Capture the cell that displays the provided text and extract its [X, Y] central coordinate. 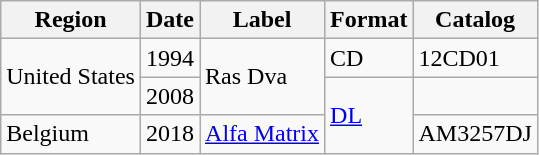
2018 [170, 134]
Format [369, 20]
United States [71, 77]
Date [170, 20]
Ras Dva [262, 77]
Catalog [475, 20]
Belgium [71, 134]
Label [262, 20]
AM3257DJ [475, 134]
12CD01 [475, 58]
Alfa Matrix [262, 134]
Region [71, 20]
DL [369, 115]
CD [369, 58]
2008 [170, 96]
1994 [170, 58]
